Output the (X, Y) coordinate of the center of the cell containing the given text.  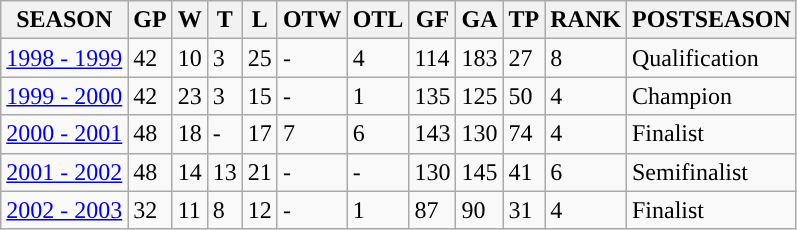
50 (524, 96)
GF (432, 20)
2002 - 2003 (64, 210)
15 (260, 96)
OTW (312, 20)
RANK (586, 20)
POSTSEASON (711, 20)
GP (150, 20)
25 (260, 58)
7 (312, 134)
Champion (711, 96)
2001 - 2002 (64, 172)
12 (260, 210)
32 (150, 210)
10 (190, 58)
17 (260, 134)
87 (432, 210)
114 (432, 58)
13 (224, 172)
11 (190, 210)
SEASON (64, 20)
TP (524, 20)
GA (480, 20)
183 (480, 58)
1998 - 1999 (64, 58)
T (224, 20)
1999 - 2000 (64, 96)
90 (480, 210)
Semifinalist (711, 172)
23 (190, 96)
21 (260, 172)
27 (524, 58)
41 (524, 172)
Qualification (711, 58)
W (190, 20)
18 (190, 134)
145 (480, 172)
125 (480, 96)
OTL (378, 20)
74 (524, 134)
14 (190, 172)
143 (432, 134)
31 (524, 210)
L (260, 20)
2000 - 2001 (64, 134)
135 (432, 96)
